Return the [x, y] coordinate for the center point of the cell that contains the specified text.  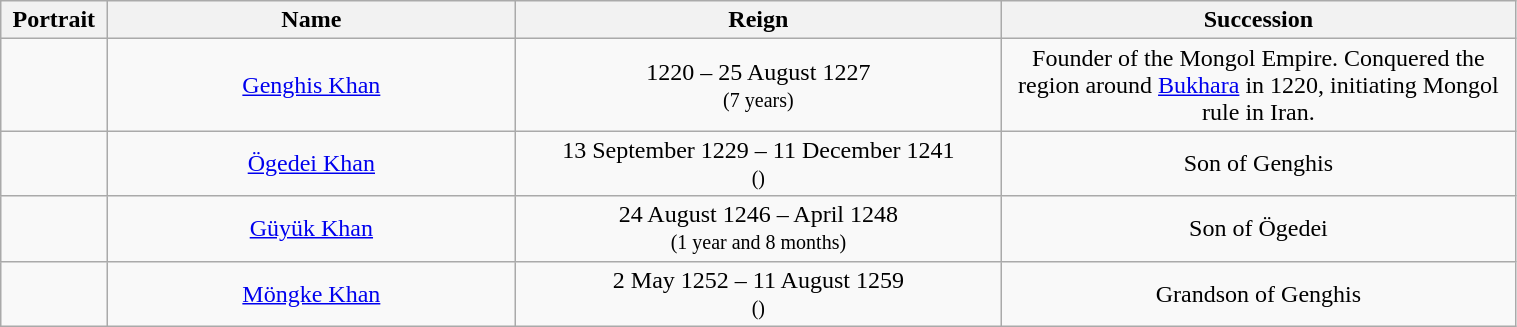
Reign [758, 20]
Son of Genghis [1258, 164]
24 August 1246 – April 1248(1 year and 8 months) [758, 228]
Grandson of Genghis [1258, 294]
Möngke Khan [312, 294]
Name [312, 20]
Genghis Khan [312, 85]
Güyük Khan [312, 228]
2 May 1252 – 11 August 1259() [758, 294]
Succession [1258, 20]
1220 – 25 August 1227(7 years) [758, 85]
Founder of the Mongol Empire. Conquered the region around Bukhara in 1220, initiating Mongol rule in Iran. [1258, 85]
13 September 1229 – 11 December 1241() [758, 164]
Ögedei Khan [312, 164]
Portrait [54, 20]
Son of Ögedei [1258, 228]
